Pinpoint the cell where the given text exists, returning its [x, y] midpoint coordinate. 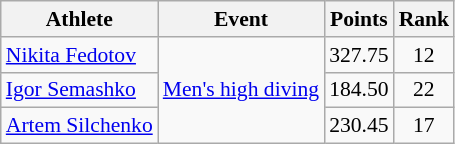
12 [424, 55]
327.75 [358, 55]
22 [424, 90]
Rank [424, 19]
Nikita Fedotov [80, 55]
230.45 [358, 126]
17 [424, 126]
Event [241, 19]
Athlete [80, 19]
Men's high diving [241, 90]
184.50 [358, 90]
Points [358, 19]
Artem Silchenko [80, 126]
Igor Semashko [80, 90]
